Locate the cell with the specified text and output its (X, Y) center coordinate. 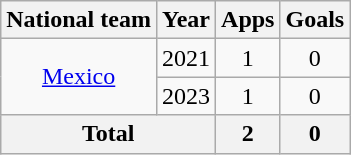
Year (186, 20)
Goals (315, 20)
Total (108, 134)
Apps (248, 20)
2023 (186, 96)
2021 (186, 58)
2 (248, 134)
National team (79, 20)
Mexico (79, 77)
